Find where the given text appears and provide that cell's center as (X, Y) coordinate. 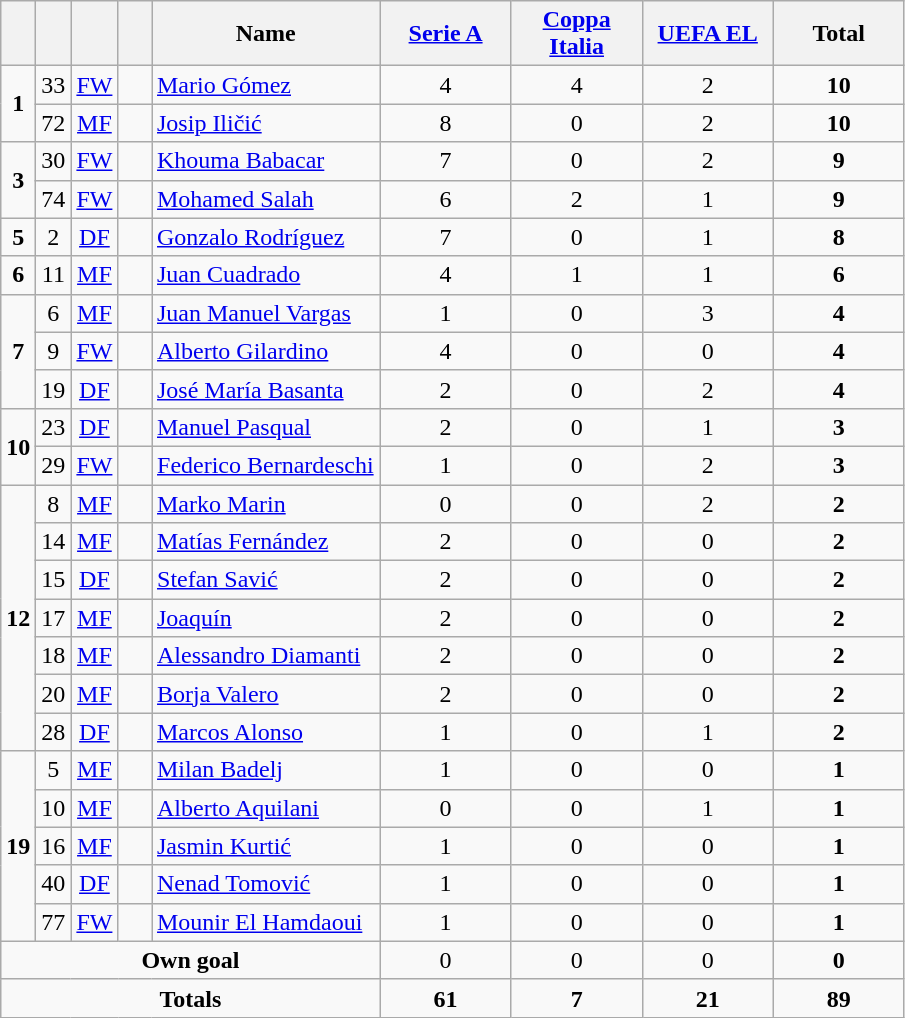
Federico Bernardeschi (266, 465)
11 (54, 275)
Nenad Tomović (266, 884)
Gonzalo Rodríguez (266, 237)
72 (54, 123)
Milan Badelj (266, 770)
12 (18, 617)
89 (838, 998)
Alberto Gilardino (266, 351)
40 (54, 884)
61 (446, 998)
Manuel Pasqual (266, 427)
Khouma Babacar (266, 161)
Mohamed Salah (266, 199)
UEFA EL (708, 34)
Alessandro Diamanti (266, 656)
Joaquín (266, 618)
17 (54, 618)
Alberto Aquilani (266, 808)
77 (54, 922)
Serie A (446, 34)
Juan Cuadrado (266, 275)
30 (54, 161)
23 (54, 427)
Own goal (190, 960)
33 (54, 85)
21 (708, 998)
15 (54, 580)
Josip Iličić (266, 123)
Marcos Alonso (266, 732)
Juan Manuel Vargas (266, 313)
Matías Fernández (266, 542)
Total (838, 34)
16 (54, 846)
Borja Valero (266, 694)
14 (54, 542)
Coppa Italia (576, 34)
28 (54, 732)
29 (54, 465)
Mounir El Hamdaoui (266, 922)
José María Basanta (266, 389)
Mario Gómez (266, 85)
Totals (190, 998)
20 (54, 694)
Stefan Savić (266, 580)
Marko Marin (266, 503)
Jasmin Kurtić (266, 846)
18 (54, 656)
Name (266, 34)
74 (54, 199)
